From the cell containing the given text, extract its center point as (X, Y) coordinate. 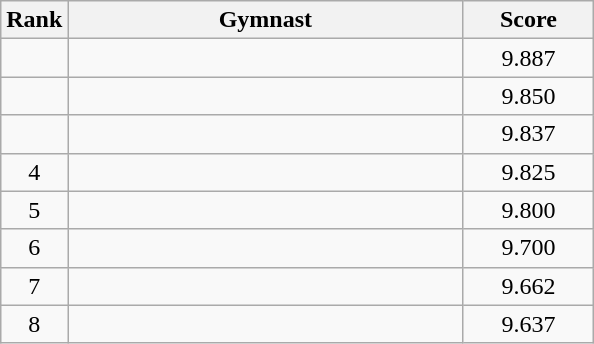
9.637 (528, 324)
9.800 (528, 210)
5 (34, 210)
Score (528, 20)
9.887 (528, 58)
9.662 (528, 286)
4 (34, 172)
9.700 (528, 248)
9.837 (528, 134)
8 (34, 324)
6 (34, 248)
Rank (34, 20)
9.850 (528, 96)
9.825 (528, 172)
Gymnast (266, 20)
7 (34, 286)
